For the text-containing cell, return its midpoint in (X, Y) coordinate format. 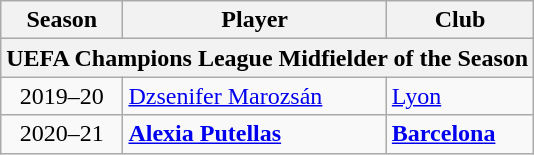
Club (460, 20)
Player (254, 20)
Season (62, 20)
Lyon (460, 96)
Alexia Putellas (254, 134)
2020–21 (62, 134)
Dzsenifer Marozsán (254, 96)
2019–20 (62, 96)
Barcelona (460, 134)
UEFA Champions League Midfielder of the Season (268, 58)
